Identify which cell holds the provided text, then report its [X, Y] central coordinate. 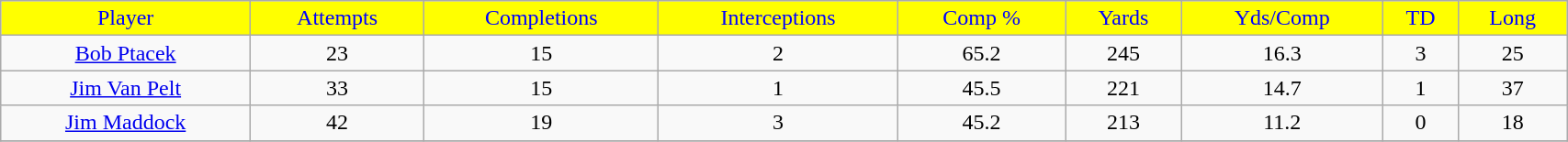
45.5 [981, 88]
Bob Ptacek [126, 53]
Comp % [981, 18]
19 [542, 123]
Completions [542, 18]
Player [126, 18]
11.2 [1282, 123]
Yds/Comp [1282, 18]
221 [1123, 88]
245 [1123, 53]
Interceptions [778, 18]
42 [338, 123]
23 [338, 53]
37 [1513, 88]
0 [1421, 123]
2 [778, 53]
213 [1123, 123]
18 [1513, 123]
Attempts [338, 18]
Jim Maddock [126, 123]
25 [1513, 53]
65.2 [981, 53]
Jim Van Pelt [126, 88]
14.7 [1282, 88]
45.2 [981, 123]
33 [338, 88]
16.3 [1282, 53]
TD [1421, 18]
Long [1513, 18]
Yards [1123, 18]
